Return (X, Y) of the center of cell containing provided text 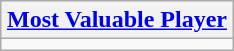
Most Valuable Player (116, 20)
